Return the [x, y] coordinate for the center point of the cell that contains the specified text.  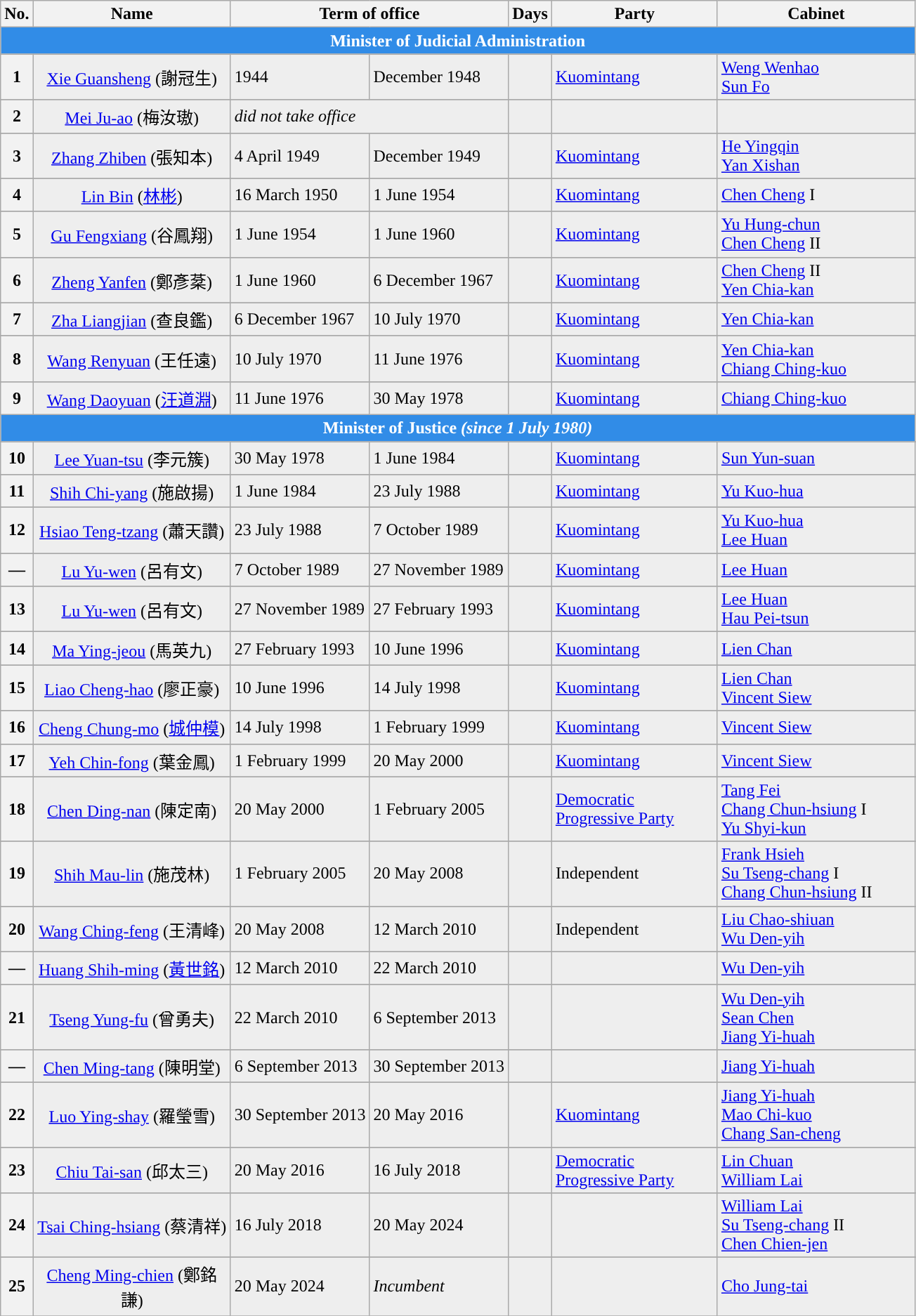
William LaiSu Tseng-chang IIChen Chien-jen [816, 1225]
Party [634, 14]
Chiang Ching-kuo [816, 397]
15 [17, 688]
17 [17, 760]
Lin Bin (林彬) [132, 195]
Lien ChanVincent Siew [816, 688]
Chen Ding-nan (陳定南) [132, 809]
19 [17, 874]
Chiu Tai-san (邱太三) [132, 1170]
Shih Mau-lin (施茂林) [132, 874]
Chen Cheng I [816, 195]
Sun Yun-suan [816, 458]
Yu Kuo-huaLee Huan [816, 531]
Lien Chan [816, 649]
13 [17, 610]
5 [17, 235]
22 [17, 1114]
1 [17, 77]
Hsiao Teng-tzang (蕭天讚) [132, 531]
Lee HuanHau Pei-tsun [816, 610]
Wang Daoyuan (汪道淵) [132, 397]
Cho Jung-tai [816, 1287]
Weng WenhaoSun Fo [816, 77]
Luo Ying-shay (羅瑩雪) [132, 1114]
December 1949 [439, 156]
Mei Ju-ao (梅汝璈) [132, 117]
16 [17, 728]
Tsai Ching-hsiang (蔡清祥) [132, 1225]
Lee Huan [816, 570]
Name [132, 14]
Liao Cheng-hao (廖正豪) [132, 688]
8 [17, 358]
Incumbent [439, 1287]
December 1948 [439, 77]
11 [17, 492]
He YingqinYan Xishan [816, 156]
Wu Den-yihSean ChenJiang Yi-huah [816, 1017]
Wu Den-yih [816, 968]
25 [17, 1287]
24 [17, 1225]
4 [17, 195]
Chen Ming-tang (陳明堂) [132, 1066]
16 March 1950 [300, 195]
did not take office [369, 117]
14 [17, 649]
12 [17, 531]
Yen Chia-kanChiang Ching-kuo [816, 358]
Zha Liangjian (查良鑑) [132, 319]
1944 [300, 77]
3 [17, 156]
Xie Guansheng (謝冠生) [132, 77]
Cheng Ming-chien (鄭銘謙) [132, 1287]
10 [17, 458]
Chen Cheng IIYen Chia-kan [816, 279]
Jiang Yi-huahMao Chi-kuoChang San-cheng [816, 1114]
20 [17, 928]
9 [17, 397]
Ma Ying-jeou (馬英九) [132, 649]
Tseng Yung-fu (曾勇夫) [132, 1017]
No. [17, 14]
Yu Kuo-hua [816, 492]
Tang FeiChang Chun-hsiung IYu Shyi-kun [816, 809]
Wang Renyuan (王任遠) [132, 358]
2 [17, 117]
6 [17, 279]
7 [17, 319]
Yeh Chin-fong (葉金鳳) [132, 760]
Term of office [369, 14]
Cabinet [816, 14]
Jiang Yi-huah [816, 1066]
Frank HsiehSu Tseng-chang IChang Chun-hsiung II [816, 874]
Minister of Judicial Administration [458, 41]
Days [530, 14]
Lee Yuan-tsu (李元簇) [132, 458]
Zheng Yanfen (鄭彥棻) [132, 279]
Minister of Justice (since 1 July 1980) [458, 428]
4 April 1949 [300, 156]
Lin ChuanWilliam Lai [816, 1170]
Zhang Zhiben (張知本) [132, 156]
Yen Chia-kan [816, 319]
23 [17, 1170]
Cheng Chung-mo (城仲模) [132, 728]
Yu Hung-chunChen Cheng II [816, 235]
18 [17, 809]
21 [17, 1017]
Wang Ching-feng (王清峰) [132, 928]
Gu Fengxiang (谷鳳翔) [132, 235]
Huang Shih-ming (黃世銘) [132, 968]
Liu Chao-shiuanWu Den-yih [816, 928]
Shih Chi-yang (施啟揚) [132, 492]
